Output the (x, y) coordinate of the center of the cell containing the given text.  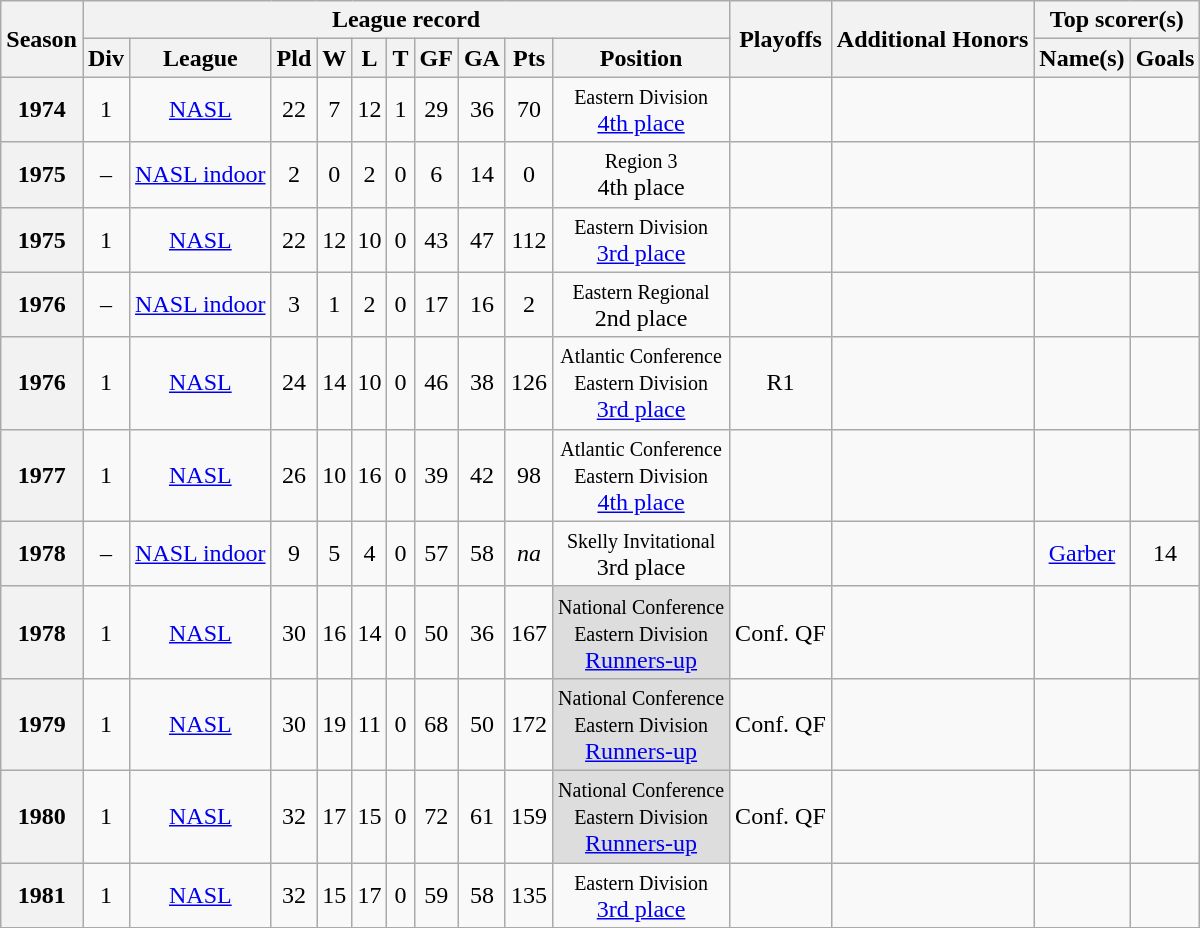
Div (106, 58)
135 (528, 894)
72 (436, 816)
Playoffs (781, 39)
59 (436, 894)
112 (528, 240)
Pld (294, 58)
11 (370, 724)
L (370, 58)
W (334, 58)
42 (482, 475)
R1 (781, 383)
1974 (42, 110)
39 (436, 475)
T (400, 58)
Garber (1082, 554)
29 (436, 110)
57 (436, 554)
1981 (42, 894)
68 (436, 724)
9 (294, 554)
24 (294, 383)
70 (528, 110)
159 (528, 816)
1979 (42, 724)
167 (528, 632)
98 (528, 475)
League (201, 58)
Position (642, 58)
38 (482, 383)
Additional Honors (932, 39)
Region 34th place (642, 174)
19 (334, 724)
46 (436, 383)
GA (482, 58)
47 (482, 240)
Pts (528, 58)
Skelly Invitational3rd place (642, 554)
5 (334, 554)
Eastern Division4th place (642, 110)
172 (528, 724)
na (528, 554)
Name(s) (1082, 58)
Atlantic ConferenceEastern Division4th place (642, 475)
7 (334, 110)
1977 (42, 475)
Season (42, 39)
1980 (42, 816)
League record (406, 20)
Top scorer(s) (1117, 20)
61 (482, 816)
6 (436, 174)
43 (436, 240)
GF (436, 58)
4 (370, 554)
Atlantic ConferenceEastern Division3rd place (642, 383)
Goals (1165, 58)
3 (294, 304)
126 (528, 383)
26 (294, 475)
Eastern Regional2nd place (642, 304)
